Extract the [x, y] coordinate from the center of the cell holding the provided text.  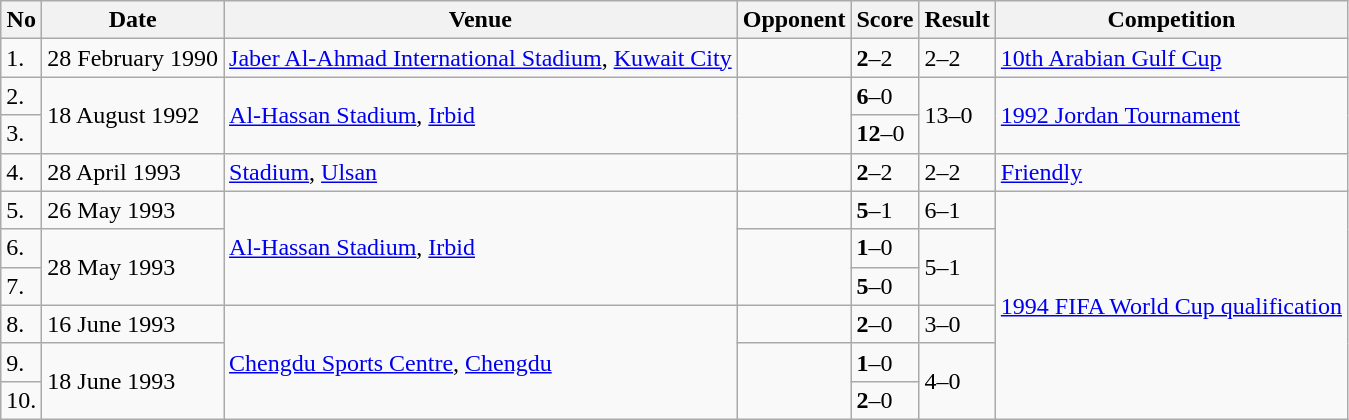
Jaber Al-Ahmad International Stadium, Kuwait City [481, 58]
28 April 1993 [133, 172]
Result [957, 20]
Date [133, 20]
13–0 [957, 115]
1992 Jordan Tournament [1171, 115]
2. [22, 96]
Friendly [1171, 172]
Stadium, Ulsan [481, 172]
7. [22, 286]
3. [22, 134]
10. [22, 400]
6. [22, 248]
Opponent [794, 20]
5–0 [885, 286]
No [22, 20]
18 June 1993 [133, 381]
Competition [1171, 20]
28 May 1993 [133, 267]
Score [885, 20]
Chengdu Sports Centre, Chengdu [481, 362]
4. [22, 172]
12–0 [885, 134]
5. [22, 210]
8. [22, 324]
9. [22, 362]
10th Arabian Gulf Cup [1171, 58]
16 June 1993 [133, 324]
Venue [481, 20]
18 August 1992 [133, 115]
26 May 1993 [133, 210]
3–0 [957, 324]
4–0 [957, 381]
6–1 [957, 210]
6–0 [885, 96]
1. [22, 58]
28 February 1990 [133, 58]
1994 FIFA World Cup qualification [1171, 305]
